Pinpoint the cell where the given text exists, returning its (X, Y) midpoint coordinate. 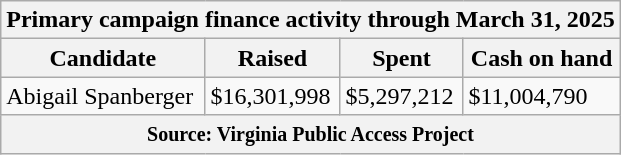
Raised (272, 58)
$11,004,790 (542, 96)
$16,301,998 (272, 96)
Primary campaign finance activity through March 31, 2025 (310, 20)
Abigail Spanberger (103, 96)
Cash on hand (542, 58)
Source: Virginia Public Access Project (310, 134)
Candidate (103, 58)
$5,297,212 (402, 96)
Spent (402, 58)
